Return the [X, Y] coordinate for the center point of the cell that contains the specified text.  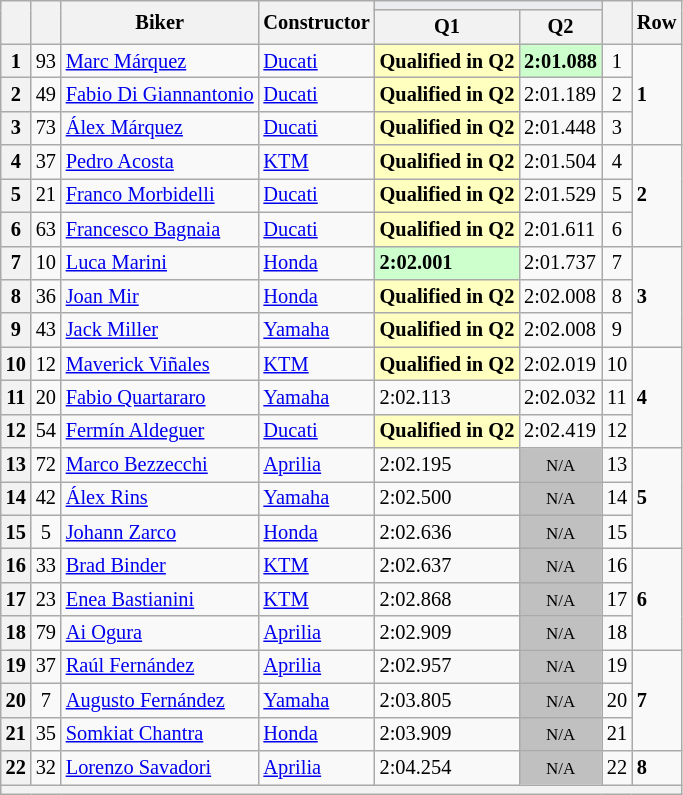
2:01.504 [560, 162]
2:02.019 [560, 364]
2:02.419 [560, 431]
2:02.636 [447, 532]
Raúl Fernández [160, 666]
Álex Rins [160, 498]
2:03.805 [447, 700]
Fabio Quartararo [160, 397]
73 [46, 128]
49 [46, 94]
2:02.113 [447, 397]
42 [46, 498]
Constructor [317, 22]
Augusto Fernández [160, 700]
Row [656, 22]
2:01.529 [560, 195]
54 [46, 431]
Lorenzo Savadori [160, 767]
2:03.909 [447, 734]
2:02.909 [447, 633]
2:01.611 [560, 229]
Ai Ogura [160, 633]
Brad Binder [160, 565]
2:02.637 [447, 565]
72 [46, 465]
23 [46, 599]
Pedro Acosta [160, 162]
Jack Miller [160, 330]
Enea Bastianini [160, 599]
33 [46, 565]
Franco Morbidelli [160, 195]
Francesco Bagnaia [160, 229]
Joan Mir [160, 296]
Fabio Di Giannantonio [160, 94]
2:02.868 [447, 599]
Q1 [447, 27]
63 [46, 229]
Fermín Aldeguer [160, 431]
2:02.195 [447, 465]
2:01.448 [560, 128]
79 [46, 633]
Q2 [560, 27]
Somkiat Chantra [160, 734]
2:02.001 [447, 263]
Johann Zarco [160, 532]
2:01.189 [560, 94]
43 [46, 330]
2:02.032 [560, 397]
32 [46, 767]
2:02.500 [447, 498]
2:01.088 [560, 61]
36 [46, 296]
Marc Márquez [160, 61]
2:02.957 [447, 666]
35 [46, 734]
Álex Márquez [160, 128]
2:01.737 [560, 263]
93 [46, 61]
Biker [160, 22]
Luca Marini [160, 263]
Maverick Viñales [160, 364]
Marco Bezzecchi [160, 465]
2:04.254 [447, 767]
